From the cell containing the given text, extract its center point as [X, Y] coordinate. 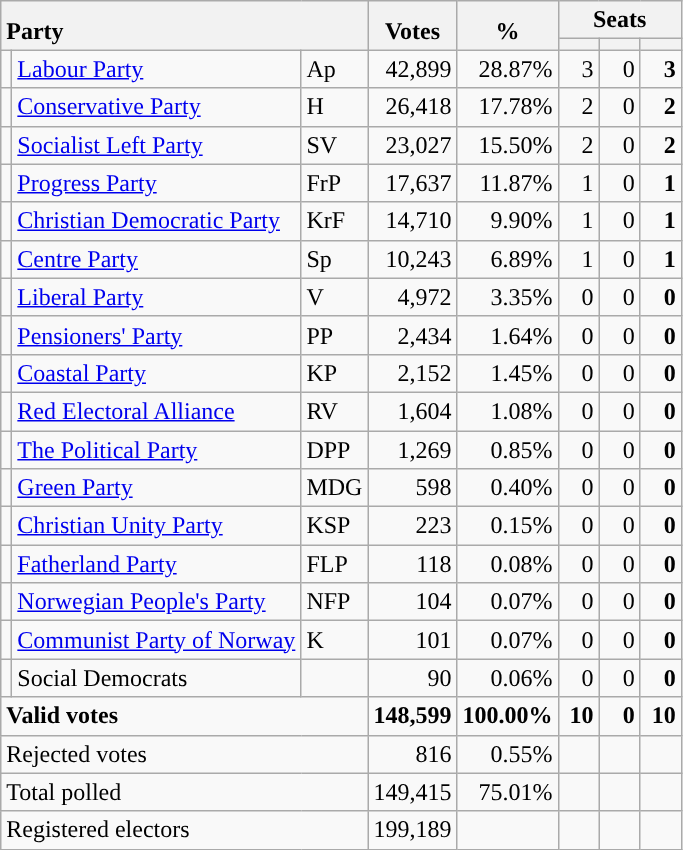
Christian Democratic Party [156, 221]
26,418 [412, 107]
Liberal Party [156, 297]
KP [334, 373]
V [334, 297]
Communist Party of Norway [156, 640]
223 [412, 526]
148,599 [412, 716]
149,415 [412, 792]
Ap [334, 69]
42,899 [412, 69]
K [334, 640]
Coastal Party [156, 373]
H [334, 107]
Rejected votes [184, 754]
FrP [334, 183]
FLP [334, 564]
1.64% [508, 335]
28.87% [508, 69]
75.01% [508, 792]
% [508, 26]
1.08% [508, 411]
RV [334, 411]
100.00% [508, 716]
Christian Unity Party [156, 526]
Party [184, 26]
17,637 [412, 183]
23,027 [412, 145]
3.35% [508, 297]
Centre Party [156, 259]
Fatherland Party [156, 564]
6.89% [508, 259]
The Political Party [156, 449]
2,434 [412, 335]
Labour Party [156, 69]
Total polled [184, 792]
2,152 [412, 373]
NFP [334, 602]
KrF [334, 221]
598 [412, 488]
15.50% [508, 145]
Red Electoral Alliance [156, 411]
1,269 [412, 449]
Votes [412, 26]
816 [412, 754]
Sp [334, 259]
11.87% [508, 183]
0.08% [508, 564]
PP [334, 335]
4,972 [412, 297]
17.78% [508, 107]
0.85% [508, 449]
SV [334, 145]
101 [412, 640]
0.15% [508, 526]
0.55% [508, 754]
1,604 [412, 411]
118 [412, 564]
Green Party [156, 488]
DPP [334, 449]
Conservative Party [156, 107]
1.45% [508, 373]
MDG [334, 488]
10,243 [412, 259]
Registered electors [184, 830]
14,710 [412, 221]
0.40% [508, 488]
0.06% [508, 678]
199,189 [412, 830]
104 [412, 602]
Progress Party [156, 183]
Valid votes [184, 716]
Seats [620, 20]
Socialist Left Party [156, 145]
Pensioners' Party [156, 335]
9.90% [508, 221]
KSP [334, 526]
90 [412, 678]
Norwegian People's Party [156, 602]
Social Democrats [156, 678]
